Return the [x, y] coordinate for the center point of the cell that contains the specified text.  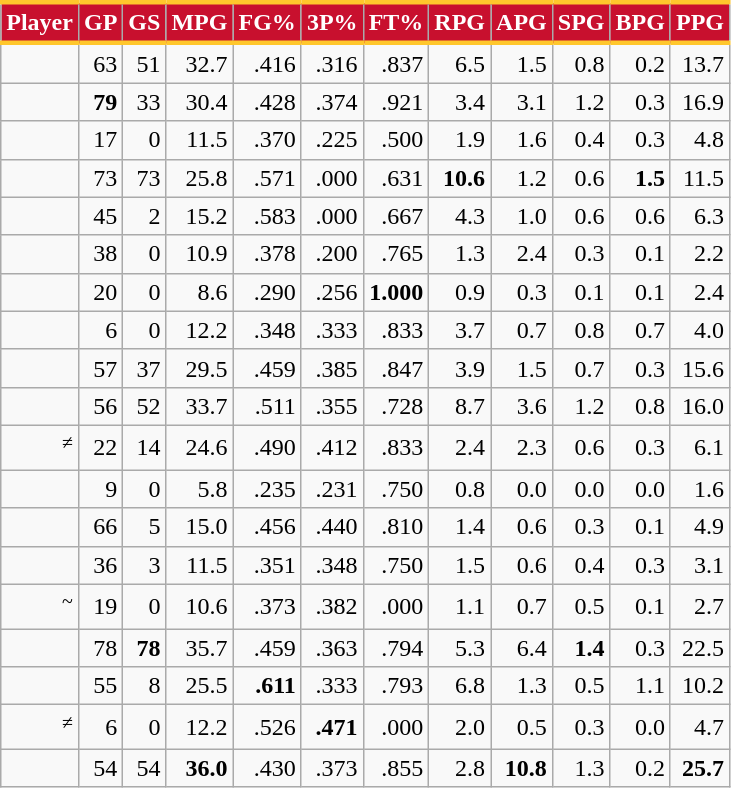
.810 [396, 527]
4.7 [700, 728]
33 [144, 102]
.378 [267, 254]
4.9 [700, 527]
FT% [396, 22]
1.9 [460, 140]
1.0 [522, 216]
.355 [332, 406]
.382 [332, 606]
36.0 [200, 768]
5 [144, 527]
2.2 [700, 254]
25.7 [700, 768]
16.9 [700, 102]
1.000 [396, 292]
.583 [267, 216]
.430 [267, 768]
30.4 [200, 102]
10.2 [700, 686]
29.5 [200, 368]
.428 [267, 102]
.765 [396, 254]
14 [144, 448]
38 [100, 254]
RPG [460, 22]
.855 [396, 768]
3 [144, 565]
.316 [332, 63]
3P% [332, 22]
.416 [267, 63]
6.1 [700, 448]
.728 [396, 406]
.200 [332, 254]
.631 [396, 178]
6.5 [460, 63]
BPG [640, 22]
57 [100, 368]
24.6 [200, 448]
22 [100, 448]
52 [144, 406]
66 [100, 527]
8 [144, 686]
3.4 [460, 102]
SPG [581, 22]
3.7 [460, 330]
.667 [396, 216]
5.3 [460, 648]
.440 [332, 527]
6.4 [522, 648]
.225 [332, 140]
63 [100, 63]
32.7 [200, 63]
13.7 [700, 63]
16.0 [700, 406]
2.0 [460, 728]
2 [144, 216]
20 [100, 292]
.793 [396, 686]
17 [100, 140]
9 [100, 489]
25.5 [200, 686]
6.3 [700, 216]
.571 [267, 178]
36 [100, 565]
~ [40, 606]
15.2 [200, 216]
4.8 [700, 140]
.385 [332, 368]
Player [40, 22]
.235 [267, 489]
33.7 [200, 406]
.500 [396, 140]
5.8 [200, 489]
.526 [267, 728]
51 [144, 63]
2.7 [700, 606]
25.8 [200, 178]
15.0 [200, 527]
55 [100, 686]
APG [522, 22]
15.6 [700, 368]
8.6 [200, 292]
10.8 [522, 768]
56 [100, 406]
2.3 [522, 448]
.794 [396, 648]
.256 [332, 292]
GP [100, 22]
.456 [267, 527]
4.3 [460, 216]
19 [100, 606]
8.7 [460, 406]
.370 [267, 140]
.921 [396, 102]
3.9 [460, 368]
.837 [396, 63]
.611 [267, 686]
10.9 [200, 254]
35.7 [200, 648]
.412 [332, 448]
.363 [332, 648]
.471 [332, 728]
.847 [396, 368]
22.5 [700, 648]
3.6 [522, 406]
.231 [332, 489]
.374 [332, 102]
.290 [267, 292]
45 [100, 216]
0.9 [460, 292]
79 [100, 102]
MPG [200, 22]
6.8 [460, 686]
FG% [267, 22]
GS [144, 22]
PPG [700, 22]
2.8 [460, 768]
.511 [267, 406]
37 [144, 368]
4.0 [700, 330]
.490 [267, 448]
.351 [267, 565]
